Provide the (X, Y) coordinate of the cell's center where the given text is located.  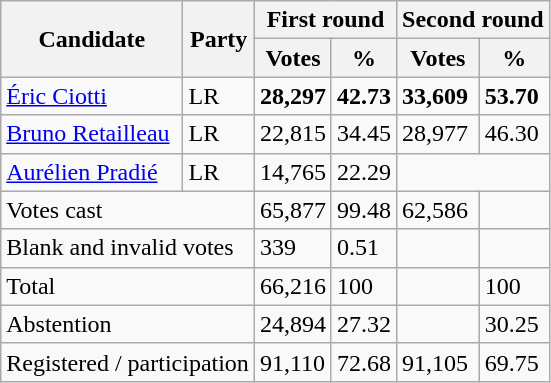
53.70 (514, 96)
99.48 (364, 210)
22.29 (364, 172)
Bruno Retailleau (92, 134)
14,765 (292, 172)
30.25 (514, 324)
27.32 (364, 324)
Second round (474, 20)
72.68 (364, 362)
69.75 (514, 362)
42.73 (364, 96)
339 (292, 248)
33,609 (438, 96)
Party (218, 39)
22,815 (292, 134)
28,297 (292, 96)
28,977 (438, 134)
Registered / participation (128, 362)
Abstention (128, 324)
24,894 (292, 324)
Éric Ciotti (92, 96)
0.51 (364, 248)
Aurélien Pradié (92, 172)
34.45 (364, 134)
First round (325, 20)
Candidate (92, 39)
46.30 (514, 134)
Total (128, 286)
Blank and invalid votes (128, 248)
Votes cast (128, 210)
62,586 (438, 210)
91,110 (292, 362)
66,216 (292, 286)
65,877 (292, 210)
91,105 (438, 362)
